From the cell containing the given text, extract its center point as [x, y] coordinate. 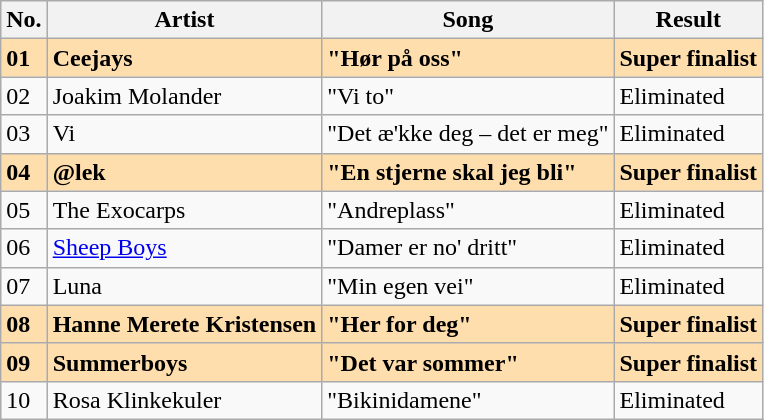
06 [24, 248]
02 [24, 96]
10 [24, 400]
"Damer er no' dritt" [468, 248]
Luna [184, 286]
04 [24, 172]
No. [24, 20]
"Vi to" [468, 96]
"Det var sommer" [468, 362]
Hanne Merete Kristensen [184, 324]
"Det æ'kke deg – det er meg" [468, 134]
07 [24, 286]
Song [468, 20]
"Andreplass" [468, 210]
Sheep Boys [184, 248]
"Hør på oss" [468, 58]
Summerboys [184, 362]
@lek [184, 172]
"En stjerne skal jeg bli" [468, 172]
"Min egen vei" [468, 286]
"Bikinidamene" [468, 400]
03 [24, 134]
Joakim Molander [184, 96]
The Exocarps [184, 210]
Artist [184, 20]
08 [24, 324]
05 [24, 210]
Ceejays [184, 58]
Rosa Klinkekuler [184, 400]
"Her for deg" [468, 324]
01 [24, 58]
Result [688, 20]
Vi [184, 134]
09 [24, 362]
